Capture the cell that displays the provided text and extract its [X, Y] central coordinate. 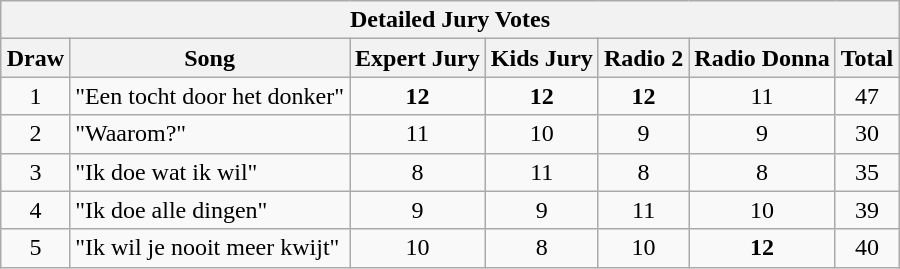
40 [867, 248]
47 [867, 96]
Song [210, 58]
4 [35, 210]
Expert Jury [418, 58]
30 [867, 134]
Draw [35, 58]
1 [35, 96]
2 [35, 134]
Radio Donna [762, 58]
"Ik wil je nooit meer kwijt" [210, 248]
39 [867, 210]
Kids Jury [542, 58]
"Een tocht door het donker" [210, 96]
Detailed Jury Votes [450, 20]
3 [35, 172]
"Ik doe wat ik wil" [210, 172]
"Waarom?" [210, 134]
Radio 2 [643, 58]
Total [867, 58]
35 [867, 172]
5 [35, 248]
"Ik doe alle dingen" [210, 210]
